Identify which cell holds the provided text, then report its (x, y) central coordinate. 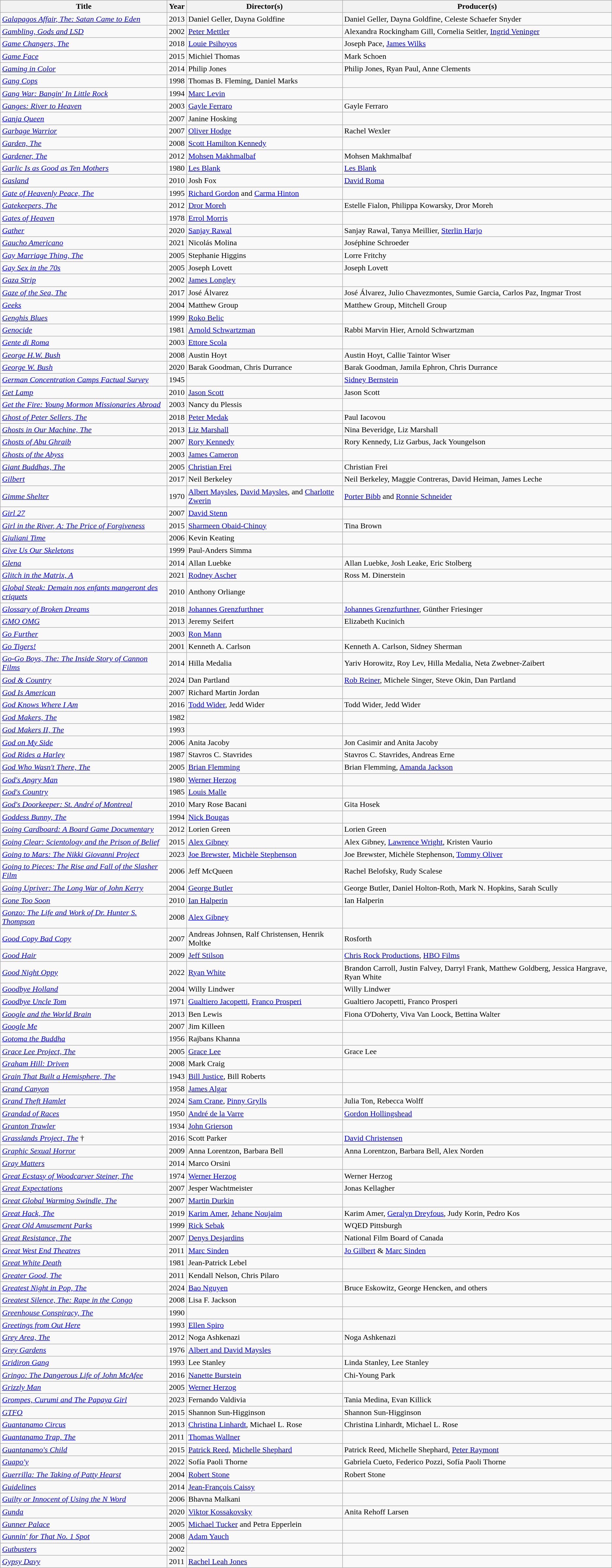
Tania Medina, Evan Killick (477, 1400)
Great Hack, The (84, 1213)
Andreas Johnsen, Ralf Christensen, Henrik Moltke (264, 938)
Producer(s) (477, 7)
Roko Belic (264, 317)
Mark Schoen (477, 56)
Louis Malle (264, 792)
Allan Luebke, Josh Leake, Eric Stolberg (477, 563)
Glitch in the Matrix, A (84, 575)
Nina Beveridge, Liz Marshall (477, 430)
Neil Berkeley (264, 479)
Chi-Young Park (477, 1375)
Great Global Warming Swindle, The (84, 1201)
Matthew Group (264, 305)
Ghosts in Our Machine, The (84, 430)
Anthony Orliange (264, 592)
Estelle Fialon, Philippa Kowarsky, Dror Moreh (477, 206)
Gaza Strip (84, 280)
Year (177, 7)
Going to Pieces: The Rise and Fall of the Slasher Film (84, 871)
1971 (177, 1001)
Ross M. Dinerstein (477, 575)
Good Copy Bad Copy (84, 938)
God Rides a Harley (84, 755)
Paul-Anders Simma (264, 550)
2019 (177, 1213)
Guilty or Innocent of Using the N Word (84, 1499)
Giant Buddhas, The (84, 467)
Elizabeth Kucinich (477, 622)
Patrick Reed, Michelle Shephard (264, 1450)
Global Steak: Demain nos enfants mangeront des criquets (84, 592)
German Concentration Camps Factual Survey (84, 380)
1945 (177, 380)
Rodney Ascher (264, 575)
Ben Lewis (264, 1014)
Gatekeepers, The (84, 206)
Rick Sebak (264, 1226)
Jonas Kellagher (477, 1188)
Janine Hosking (264, 118)
God Is American (84, 692)
1970 (177, 496)
Fiona O'Doherty, Viva Van Loock, Bettina Walter (477, 1014)
Bhavna Malkani (264, 1499)
Errol Morris (264, 218)
Yariv Horowitz, Roy Lev, Hilla Medalia, Neta Zwebner-Zaibert (477, 663)
Grace Lee Project, The (84, 1051)
Grand Theft Hamlet (84, 1101)
Gypsy Davy (84, 1561)
André de la Varre (264, 1114)
Give Us Our Skeletons (84, 550)
George Butler, Daniel Holton-Roth, Mark N. Hopkins, Sarah Scully (477, 888)
Grompes, Curumi and The Papaya Girl (84, 1400)
Gunnin' for That No. 1 Spot (84, 1537)
Liz Marshall (264, 430)
Grandad of Races (84, 1114)
Gordon Hollingshead (477, 1114)
Gonzo: The Life and Work of Dr. Hunter S. Thompson (84, 917)
José Álvarez (264, 293)
1990 (177, 1313)
Going Upriver: The Long War of John Kerry (84, 888)
Fernando Valdivia (264, 1400)
Anna Lorentzon, Barbara Bell (264, 1151)
Nancy du Plessis (264, 405)
James Cameron (264, 454)
Daniel Geller, Dayna Goldfine (264, 19)
Rory Kennedy, Liz Garbus, Jack Youngelson (477, 442)
Karim Amer, Jehane Noujaim (264, 1213)
1985 (177, 792)
WQED Pittsburgh (477, 1226)
Allan Luebke (264, 563)
Greatest Night in Pop, The (84, 1288)
Granton Trawler (84, 1126)
Gang War: Bangin' In Little Rock (84, 94)
Jim Killeen (264, 1027)
Greenhouse Conspiracy, The (84, 1313)
Grasslands Project, The † (84, 1138)
Going Cardboard: A Board Game Documentary (84, 829)
Bao Nguyen (264, 1288)
Google and the World Brain (84, 1014)
Ellen Spiro (264, 1325)
Michiel Thomas (264, 56)
Stephanie Higgins (264, 255)
Gita Hosek (477, 805)
Going to Mars: The Nikki Giovanni Project (84, 854)
Joe Brewster, Michèle Stephenson (264, 854)
Kevin Keating (264, 538)
Gates of Heaven (84, 218)
Ettore Scola (264, 342)
Go Further (84, 634)
Porter Bibb and Ronnie Schneider (477, 496)
Galapagos Affair, The: Satan Came to Eden (84, 19)
Adam Yauch (264, 1537)
Grey Gardens (84, 1350)
Guantanamo Circus (84, 1425)
Guidelines (84, 1487)
God Knows Where I Am (84, 705)
Rachel Belofsky, Rudy Scalese (477, 871)
Great White Death (84, 1263)
Brian Flemming (264, 767)
Gasland (84, 181)
Greatest Silence, The: Rape in the Congo (84, 1300)
Ron Mann (264, 634)
Gotoma the Buddha (84, 1039)
Greetings from Out Here (84, 1325)
God's Country (84, 792)
David Roma (477, 181)
Giuliani Time (84, 538)
1976 (177, 1350)
James Algar (264, 1089)
1998 (177, 81)
God Makers, The (84, 717)
Geeks (84, 305)
Gabriela Cueto, Federico Pozzi, Sofía Paoli Thorne (477, 1462)
Ghosts of the Abyss (84, 454)
Mark Craig (264, 1064)
Gridiron Gang (84, 1362)
Goddess Bunny, The (84, 817)
Linda Stanley, Lee Stanley (477, 1362)
Guantanamo Trap, The (84, 1437)
Sidney Bernstein (477, 380)
Nanette Burstein (264, 1375)
God on My Side (84, 742)
Viktor Kossakovsky (264, 1512)
Jean-François Caissy (264, 1487)
Gimme Shelter (84, 496)
Grizzly Man (84, 1387)
1974 (177, 1176)
Gaming in Color (84, 69)
Anita Rehoff Larsen (477, 1512)
Gay Marriage Thing, The (84, 255)
Kenneth A. Carlson (264, 646)
Get Lamp (84, 392)
Grey Area, The (84, 1338)
Stavros C. Stavrides, Andreas Erne (477, 755)
GTFO (84, 1412)
Stavros C. Stavrides (264, 755)
Kenneth A. Carlson, Sidney Sherman (477, 646)
James Longley (264, 280)
Gunda (84, 1512)
Joséphine Schroeder (477, 243)
George Butler (264, 888)
Richard Gordon and Carma Hinton (264, 193)
1995 (177, 193)
Gate of Heavenly Peace, The (84, 193)
Graphic Sexual Horror (84, 1151)
Glena (84, 563)
Brandon Carroll, Justin Falvey, Darryl Frank, Matthew Goldberg, Jessica Hargrave, Ryan White (477, 972)
Girl in the River, A: The Price of Forgiveness (84, 525)
Austin Hoyt, Callie Taintor Wiser (477, 355)
Rory Kennedy (264, 442)
David Stenn (264, 513)
Barak Goodman, Jamila Ephron, Chris Durrance (477, 367)
Jean-Patrick Lebel (264, 1263)
Jeff Stilson (264, 955)
Johannes Grenzfurthner (264, 609)
Rabbi Marvin Hier, Arnold Schwartzman (477, 330)
Mary Rose Bacani (264, 805)
Peter Medak (264, 417)
Sanjay Rawal (264, 230)
Philip Jones (264, 69)
Great Old Amusement Parks (84, 1226)
Game Changers, The (84, 44)
1958 (177, 1089)
1987 (177, 755)
Sofía Paoli Thorne (264, 1462)
Google Me (84, 1027)
God Makers II, The (84, 730)
Lee Stanley (264, 1362)
Josh Fox (264, 181)
National Film Board of Canada (477, 1238)
Sanjay Rawal, Tanya Meillier, Sterlin Harjo (477, 230)
1943 (177, 1076)
Paul Iacovou (477, 417)
Rachel Leah Jones (264, 1561)
Sam Crane, Pinny Grylls (264, 1101)
José Álvarez, Julio Chavezmontes, Sumie Garcia, Carlos Paz, Ingmar Trost (477, 293)
Gray Matters (84, 1163)
Alexandra Rockingham Gill, Cornelia Seitler, Ingrid Veninger (477, 31)
Goodbye Uncle Tom (84, 1001)
Nicolás Molina (264, 243)
1956 (177, 1039)
Karim Amer, Geralyn Dreyfous, Judy Korin, Pedro Kos (477, 1213)
Neil Berkeley, Maggie Contreras, David Heiman, James Leche (477, 479)
GMO OMG (84, 622)
Albert Maysles, David Maysles, and Charlotte Zwerin (264, 496)
1950 (177, 1114)
Marco Orsini (264, 1163)
Martin Durkin (264, 1201)
Rosforth (477, 938)
Jo Gilbert & Marc Sinden (477, 1251)
Peter Mettler (264, 31)
Matthew Group, Mitchell Group (477, 305)
1934 (177, 1126)
Garlic Is as Good as Ten Mothers (84, 168)
Get the Fire: Young Mormon Missionaries Abroad (84, 405)
Anna Lorentzon, Barbara Bell, Alex Norden (477, 1151)
Hilla Medalia (264, 663)
Sharmeen Obaid-Chinoy (264, 525)
Marc Sinden (264, 1251)
Louie Psihoyos (264, 44)
1978 (177, 218)
Tina Brown (477, 525)
Guerrilla: The Taking of Patty Hearst (84, 1474)
Brian Flemming, Amanda Jackson (477, 767)
Guapo'y (84, 1462)
2001 (177, 646)
Julia Ton, Rebecca Wolff (477, 1101)
Gardener, The (84, 156)
Gone Too Soon (84, 900)
Title (84, 7)
Denys Desjardins (264, 1238)
Rachel Wexler (477, 131)
Ganja Queen (84, 118)
Chris Rock Productions, HBO Films (477, 955)
Great West End Theatres (84, 1251)
Joseph Pace, James Wilks (477, 44)
Bruce Eskowitz, George Hencken, and others (477, 1288)
Patrick Reed, Michelle Shephard, Peter Raymont (477, 1450)
Daniel Geller, Dayna Goldfine, Celeste Schaefer Snyder (477, 19)
Go-Go Boys, The: The Inside Story of Cannon Films (84, 663)
Genghis Blues (84, 317)
Great Ecstasy of Woodcarver Steiner, The (84, 1176)
Dror Moreh (264, 206)
God Who Wasn't There, The (84, 767)
Gang Cops (84, 81)
God & Country (84, 680)
Gunner Palace (84, 1524)
Michael Tucker and Petra Epperlein (264, 1524)
Gambling, Gods and LSD (84, 31)
Glossary of Broken Dreams (84, 609)
Gaucho Americano (84, 243)
Garbage Warrior (84, 131)
Anita Jacoby (264, 742)
Go Tigers! (84, 646)
Guantanamo's Child (84, 1450)
1982 (177, 717)
Thomas B. Fleming, Daniel Marks (264, 81)
Ganges: River to Heaven (84, 106)
Game Face (84, 56)
Austin Hoyt (264, 355)
Jesper Wachtmeister (264, 1188)
Grain That Built a Hemisphere, The (84, 1076)
Richard Martin Jordan (264, 692)
Greater Good, The (84, 1275)
Gente di Roma (84, 342)
Dan Partland (264, 680)
Scott Parker (264, 1138)
George W. Bush (84, 367)
Graham Hill: Driven (84, 1064)
Joe Brewster, Michèle Stephenson, Tommy Oliver (477, 854)
Director(s) (264, 7)
Gaze of the Sea, The (84, 293)
John Grierson (264, 1126)
Jon Casimir and Anita Jacoby (477, 742)
Garden, The (84, 143)
Gilbert (84, 479)
Kendall Nelson, Chris Pilaro (264, 1275)
Thomas Wallner (264, 1437)
Lisa F. Jackson (264, 1300)
Genocide (84, 330)
Lorre Fritchy (477, 255)
Great Resistance, The (84, 1238)
Good Hair (84, 955)
Philip Jones, Ryan Paul, Anne Clements (477, 69)
Jeremy Seifert (264, 622)
God's Angry Man (84, 780)
Barak Goodman, Chris Durrance (264, 367)
Gather (84, 230)
Johannes Grenzfurthner, Günther Friesinger (477, 609)
Goodbye Holland (84, 989)
Grand Canyon (84, 1089)
Oliver Hodge (264, 131)
David Christensen (477, 1138)
Nick Bougas (264, 817)
Albert and David Maysles (264, 1350)
Good Night Oppy (84, 972)
Gringo: The Dangerous Life of John McAfee (84, 1375)
God's Doorkeeper: St. André of Montreal (84, 805)
Ryan White (264, 972)
Great Expectations (84, 1188)
Alex Gibney, Lawrence Wright, Kristen Vaurio (477, 842)
Gutbusters (84, 1549)
Arnold Schwartzman (264, 330)
Ghost of Peter Sellers, The (84, 417)
Going Clear: Scientology and the Prison of Belief (84, 842)
Scott Hamilton Kennedy (264, 143)
Jeff McQueen (264, 871)
Rajbans Khanna (264, 1039)
Girl 27 (84, 513)
Ghosts of Abu Ghraib (84, 442)
Gay Sex in the 70s (84, 268)
Rob Reiner, Michele Singer, Steve Okin, Dan Partland (477, 680)
Marc Levin (264, 94)
Bill Justice, Bill Roberts (264, 1076)
George H.W. Bush (84, 355)
